Capture the cell that displays the provided text and extract its (X, Y) central coordinate. 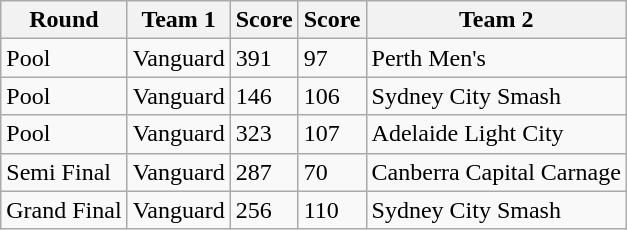
146 (264, 96)
323 (264, 134)
70 (332, 172)
Canberra Capital Carnage (496, 172)
Perth Men's (496, 58)
110 (332, 210)
107 (332, 134)
256 (264, 210)
Team 1 (178, 20)
97 (332, 58)
Adelaide Light City (496, 134)
Team 2 (496, 20)
Grand Final (64, 210)
Semi Final (64, 172)
106 (332, 96)
Round (64, 20)
287 (264, 172)
391 (264, 58)
